Output the [X, Y] coordinate of the center of the cell containing the given text.  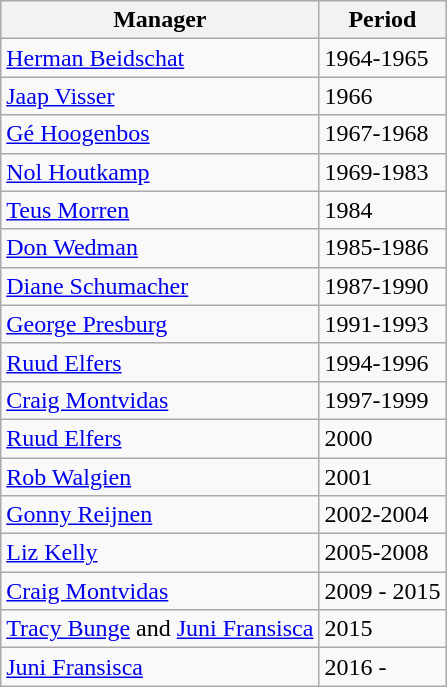
2005-2008 [382, 553]
1984 [382, 210]
Liz Kelly [160, 553]
1987-1990 [382, 286]
2002-2004 [382, 515]
Rob Walgien [160, 477]
Teus Morren [160, 210]
Manager [160, 20]
Diane Schumacher [160, 286]
Tracy Bunge and Juni Fransisca [160, 629]
1991-1993 [382, 324]
2001 [382, 477]
Gonny Reijnen [160, 515]
Herman Beidschat [160, 58]
2009 - 2015 [382, 591]
Period [382, 20]
1985-1986 [382, 248]
1997-1999 [382, 400]
1969-1983 [382, 172]
Gé Hoogenbos [160, 134]
2015 [382, 629]
2016 - [382, 667]
1964-1965 [382, 58]
Nol Houtkamp [160, 172]
1966 [382, 96]
1994-1996 [382, 362]
Juni Fransisca [160, 667]
Jaap Visser [160, 96]
1967-1968 [382, 134]
George Presburg [160, 324]
Don Wedman [160, 248]
2000 [382, 438]
